Capture the cell that displays the provided text and extract its (X, Y) central coordinate. 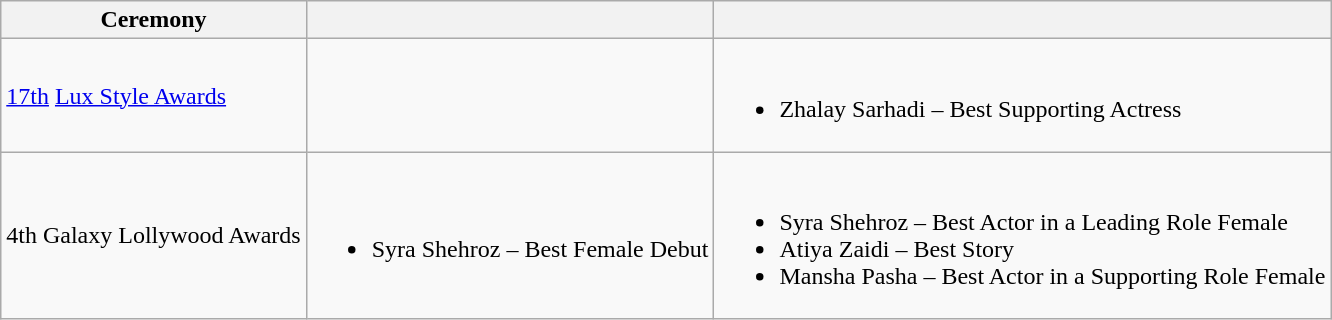
17th Lux Style Awards (154, 96)
Ceremony (154, 20)
Zhalay Sarhadi – Best Supporting Actress (1022, 96)
4th Galaxy Lollywood Awards (154, 236)
Syra Shehroz – Best Actor in a Leading Role FemaleAtiya Zaidi – Best StoryMansha Pasha – Best Actor in a Supporting Role Female (1022, 236)
Syra Shehroz – Best Female Debut (510, 236)
